From the cell containing the given text, extract its center point as (x, y) coordinate. 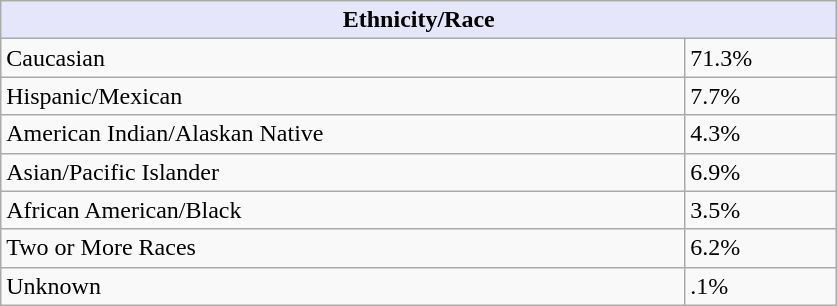
Caucasian (343, 58)
Unknown (343, 286)
7.7% (761, 96)
71.3% (761, 58)
4.3% (761, 134)
6.9% (761, 172)
Two or More Races (343, 248)
American Indian/Alaskan Native (343, 134)
Ethnicity/Race (419, 20)
.1% (761, 286)
Asian/Pacific Islander (343, 172)
African American/Black (343, 210)
3.5% (761, 210)
Hispanic/Mexican (343, 96)
6.2% (761, 248)
